Search for the cell housing the specified text and yield its [X, Y] center coordinate. 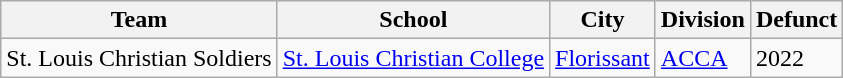
Division [702, 20]
Florissant [603, 58]
ACCA [702, 58]
St. Louis Christian College [413, 58]
2022 [796, 58]
School [413, 20]
Defunct [796, 20]
City [603, 20]
St. Louis Christian Soldiers [139, 58]
Team [139, 20]
